Pinpoint the cell where the given text exists, returning its (X, Y) midpoint coordinate. 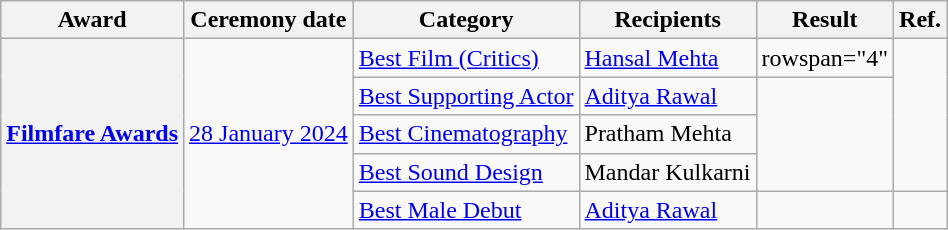
Pratham Mehta (668, 134)
Ref. (920, 20)
Best Cinematography (466, 134)
Mandar Kulkarni (668, 172)
Recipients (668, 20)
Hansal Mehta (668, 58)
Category (466, 20)
rowspan="4" (825, 58)
28 January 2024 (269, 134)
Filmfare Awards (92, 134)
Result (825, 20)
Ceremony date (269, 20)
Best Supporting Actor (466, 96)
Best Film (Critics) (466, 58)
Best Sound Design (466, 172)
Best Male Debut (466, 210)
Award (92, 20)
